Find where the given text appears and provide that cell's center as [x, y] coordinate. 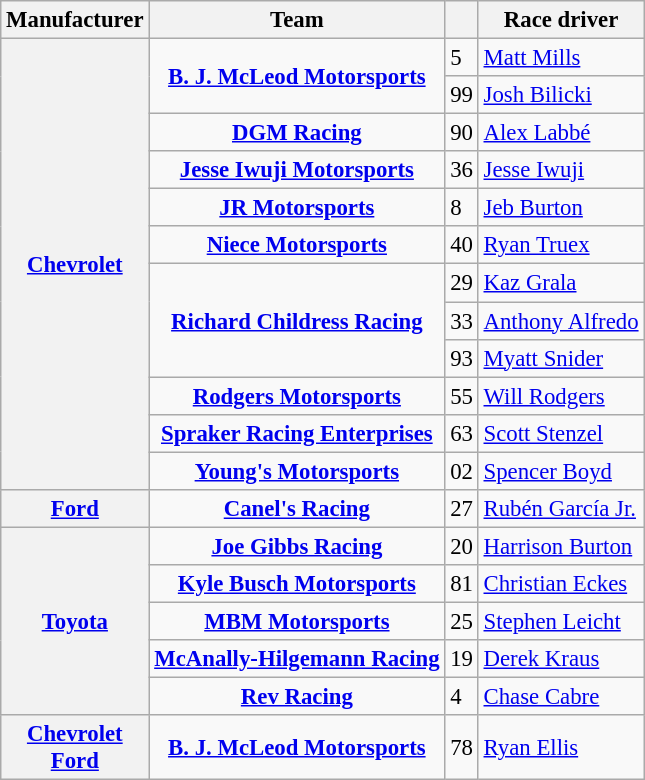
Chase Cabre [561, 697]
Richard Childress Racing [297, 320]
Niece Motorsports [297, 245]
Chevrolet [75, 264]
Jesse Iwuji Motorsports [297, 170]
93 [462, 358]
Chevrolet Ford [75, 748]
Race driver [561, 20]
20 [462, 546]
Myatt Snider [561, 358]
Alex Labbé [561, 133]
Scott Stenzel [561, 433]
Rodgers Motorsports [297, 396]
78 [462, 748]
90 [462, 133]
MBM Motorsports [297, 621]
4 [462, 697]
19 [462, 659]
02 [462, 471]
Ryan Truex [561, 245]
Manufacturer [75, 20]
Canel's Racing [297, 509]
33 [462, 321]
Kaz Grala [561, 283]
Stephen Leicht [561, 621]
Team [297, 20]
Christian Eckes [561, 584]
McAnally-Hilgemann Racing [297, 659]
Spraker Racing Enterprises [297, 433]
JR Motorsports [297, 208]
Harrison Burton [561, 546]
Young's Motorsports [297, 471]
Jeb Burton [561, 208]
81 [462, 584]
5 [462, 58]
25 [462, 621]
Will Rodgers [561, 396]
40 [462, 245]
Kyle Busch Motorsports [297, 584]
Ryan Ellis [561, 748]
63 [462, 433]
Josh Bilicki [561, 95]
Joe Gibbs Racing [297, 546]
Ford [75, 509]
Rubén García Jr. [561, 509]
55 [462, 396]
Toyota [75, 621]
99 [462, 95]
Rev Racing [297, 697]
DGM Racing [297, 133]
Derek Kraus [561, 659]
Matt Mills [561, 58]
27 [462, 509]
Jesse Iwuji [561, 170]
29 [462, 283]
Anthony Alfredo [561, 321]
Spencer Boyd [561, 471]
8 [462, 208]
36 [462, 170]
